Pinpoint the cell where the given text exists, returning its (x, y) midpoint coordinate. 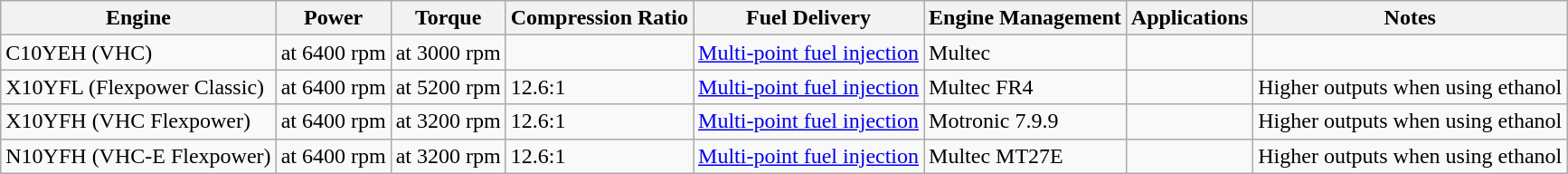
Engine (138, 18)
Multec (1025, 53)
Power (333, 18)
Fuel Delivery (808, 18)
Multec FR4 (1025, 87)
X10YFL (Flexpower Classic) (138, 87)
at 3000 rpm (449, 53)
N10YFH (VHC-E Flexpower) (138, 156)
Compression Ratio (599, 18)
Applications (1189, 18)
C10YEH (VHC) (138, 53)
X10YFH (VHC Flexpower) (138, 121)
Notes (1411, 18)
Multec MT27E (1025, 156)
Motronic 7.9.9 (1025, 121)
at 5200 rpm (449, 87)
Torque (449, 18)
Engine Management (1025, 18)
